Scan for the cell matching the given text and deliver its (X, Y) coordinate at center. 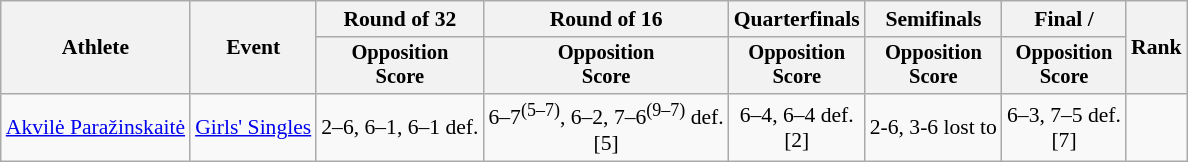
6–3, 7–5 def. [7] (1064, 128)
2–6, 6–1, 6–1 def. (400, 128)
6–7(5–7), 6–2, 7–6(9–7) def. [5] (606, 128)
Final / (1064, 19)
Round of 32 (400, 19)
Quarterfinals (797, 19)
Akvilė Paražinskaitė (96, 128)
Rank (1156, 48)
6–4, 6–4 def. [2] (797, 128)
Event (253, 48)
Girls' Singles (253, 128)
Semifinals (934, 19)
2-6, 3-6 lost to (934, 128)
Round of 16 (606, 19)
Athlete (96, 48)
